For the text-containing cell, return its midpoint in [x, y] coordinate format. 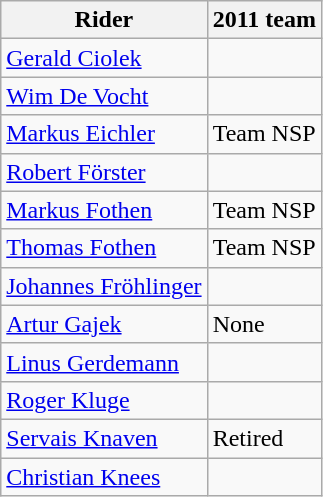
Wim De Vocht [104, 96]
Rider [104, 20]
Linus Gerdemann [104, 362]
Robert Förster [104, 172]
None [264, 324]
Markus Eichler [104, 134]
Retired [264, 438]
Roger Kluge [104, 400]
Gerald Ciolek [104, 58]
2011 team [264, 20]
Markus Fothen [104, 210]
Artur Gajek [104, 324]
Servais Knaven [104, 438]
Thomas Fothen [104, 248]
Johannes Fröhlinger [104, 286]
Christian Knees [104, 477]
